Scan for the cell matching the given text and deliver its (x, y) coordinate at center. 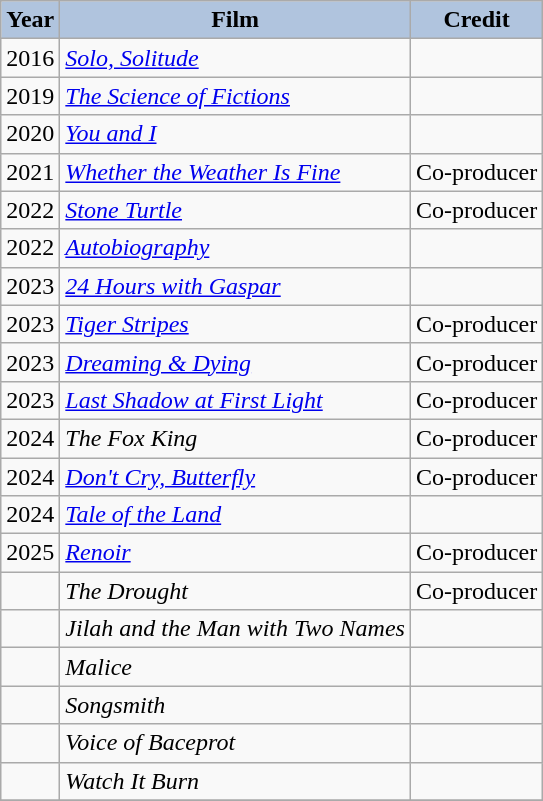
Year (30, 20)
Malice (236, 667)
Solo, Solitude (236, 58)
Renoir (236, 553)
Autobiography (236, 248)
Don't Cry, Butterfly (236, 477)
Stone Turtle (236, 210)
Jilah and the Man with Two Names (236, 629)
Credit (476, 20)
Tiger Stripes (236, 324)
Film (236, 20)
24 Hours with Gaspar (236, 286)
2020 (30, 134)
2016 (30, 58)
Whether the Weather Is Fine (236, 172)
Watch It Burn (236, 781)
The Drought (236, 591)
Tale of the Land (236, 515)
2021 (30, 172)
You and I (236, 134)
Voice of Baceprot (236, 743)
Songsmith (236, 705)
2025 (30, 553)
The Fox King (236, 438)
2019 (30, 96)
Dreaming & Dying (236, 362)
The Science of Fictions (236, 96)
Last Shadow at First Light (236, 400)
